Extract the (X, Y) coordinate from the center of the cell holding the provided text.  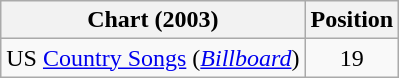
US Country Songs (Billboard) (153, 58)
Position (352, 20)
Chart (2003) (153, 20)
19 (352, 58)
